Pinpoint the cell where the given text exists, returning its (x, y) midpoint coordinate. 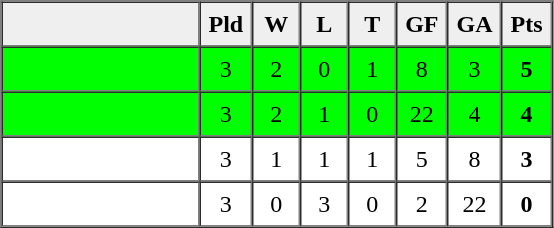
L (324, 24)
W (276, 24)
Pts (527, 24)
Pld (226, 24)
GF (422, 24)
T (372, 24)
GA (475, 24)
